Capture the cell that displays the provided text and extract its [x, y] central coordinate. 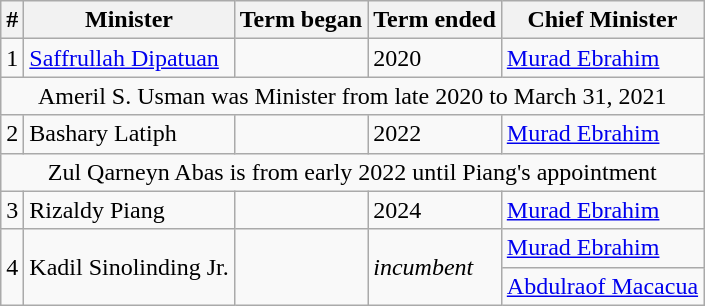
1 [12, 58]
2022 [435, 134]
Zul Qarneyn Abas is from early 2022 until Piang's appointment [352, 172]
incumbent [435, 267]
Abdulraof Macacua [602, 286]
Kadil Sinolinding Jr. [129, 267]
2 [12, 134]
Bashary Latiph [129, 134]
4 [12, 267]
Term began [301, 20]
2020 [435, 58]
# [12, 20]
Ameril S. Usman was Minister from late 2020 to March 31, 2021 [352, 96]
Rizaldy Piang [129, 210]
Minister [129, 20]
Saffrullah Dipatuan [129, 58]
2024 [435, 210]
Chief Minister [602, 20]
Term ended [435, 20]
3 [12, 210]
